Return the (X, Y) coordinate for the center point of the cell that contains the specified text.  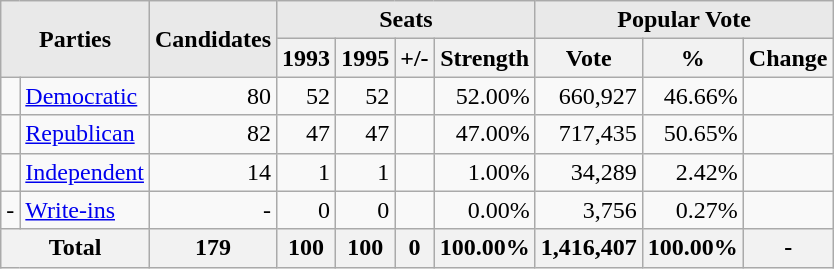
Parties (76, 39)
Candidates (212, 39)
717,435 (588, 134)
% (692, 58)
Seats (406, 20)
1993 (306, 58)
Change (788, 58)
+/- (414, 58)
0.00% (484, 210)
52.00% (484, 96)
82 (212, 134)
Vote (588, 58)
3,756 (588, 210)
80 (212, 96)
Republican (85, 134)
46.66% (692, 96)
47.00% (484, 134)
Popular Vote (684, 20)
Write-ins (85, 210)
14 (212, 172)
0.27% (692, 210)
1,416,407 (588, 248)
Strength (484, 58)
Democratic (85, 96)
34,289 (588, 172)
1995 (366, 58)
50.65% (692, 134)
2.42% (692, 172)
Independent (85, 172)
179 (212, 248)
Total (76, 248)
660,927 (588, 96)
1.00% (484, 172)
